Detect which cell encompasses the target text, then output its (X, Y) center coordinate. 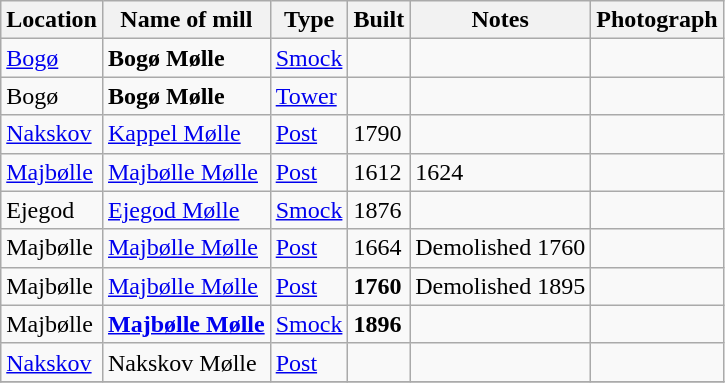
Ejegod (52, 210)
Tower (309, 96)
1876 (379, 210)
1760 (379, 286)
1624 (500, 172)
Location (52, 20)
1896 (379, 324)
Kappel Mølle (186, 134)
1612 (379, 172)
Photograph (657, 20)
Name of mill (186, 20)
Type (309, 20)
1790 (379, 134)
1664 (379, 248)
Demolished 1895 (500, 286)
Built (379, 20)
Nakskov Mølle (186, 362)
Demolished 1760 (500, 248)
Notes (500, 20)
Ejegod Mølle (186, 210)
